Provide the (X, Y) coordinate of the cell's center where the given text is located.  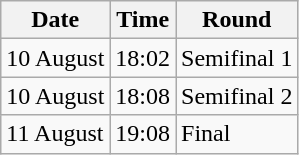
18:08 (143, 96)
Semifinal 1 (237, 58)
18:02 (143, 58)
Final (237, 134)
Time (143, 20)
11 August (56, 134)
Round (237, 20)
Semifinal 2 (237, 96)
19:08 (143, 134)
Date (56, 20)
